Return the [X, Y] coordinate for the center point of the cell that contains the specified text.  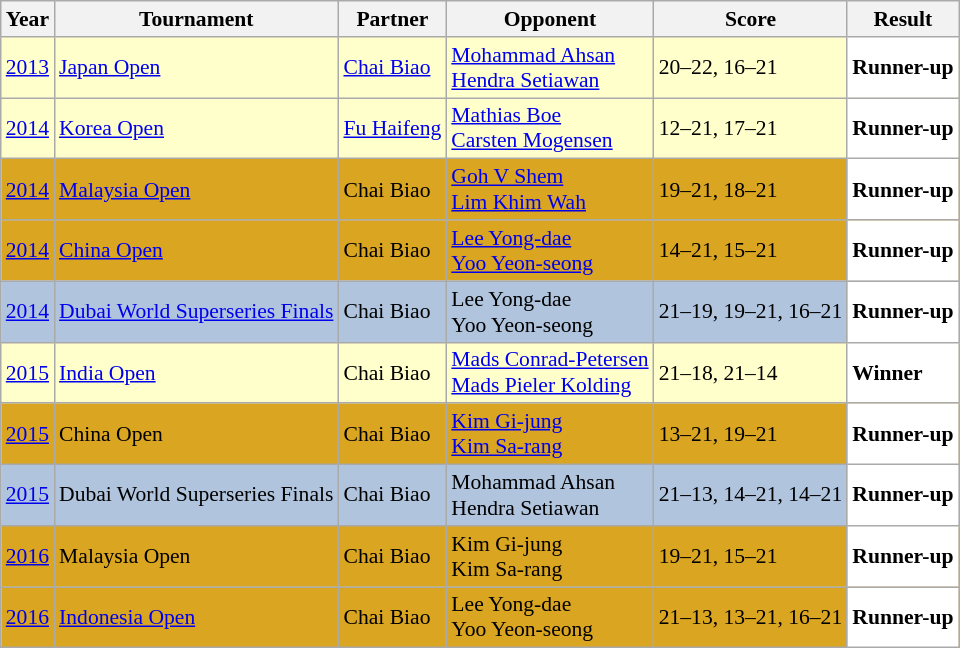
21–19, 19–21, 16–21 [751, 312]
14–21, 15–21 [751, 250]
Fu Haifeng [392, 128]
Partner [392, 19]
21–13, 13–21, 16–21 [751, 618]
19–21, 18–21 [751, 190]
Mathias Boe Carsten Mogensen [550, 128]
India Open [196, 372]
13–21, 19–21 [751, 434]
Goh V Shem Lim Khim Wah [550, 190]
Score [751, 19]
Winner [902, 372]
Korea Open [196, 128]
Mads Conrad-Petersen Mads Pieler Kolding [550, 372]
Tournament [196, 19]
Result [902, 19]
Indonesia Open [196, 618]
19–21, 15–21 [751, 556]
12–21, 17–21 [751, 128]
2013 [28, 68]
Year [28, 19]
20–22, 16–21 [751, 68]
21–18, 21–14 [751, 372]
21–13, 14–21, 14–21 [751, 496]
Japan Open [196, 68]
Opponent [550, 19]
